Pinpoint the cell where the given text exists, returning its [x, y] midpoint coordinate. 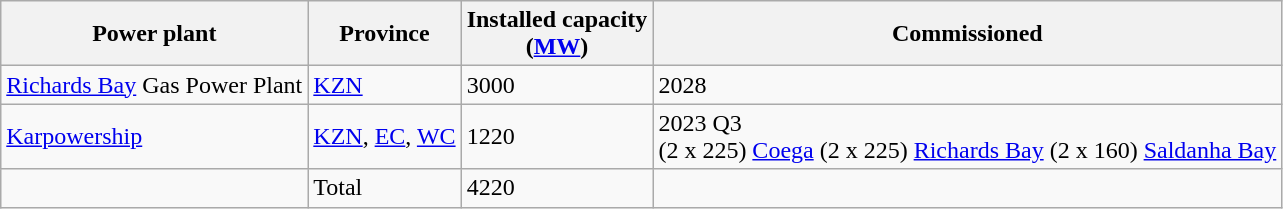
KZN, EC, WC [384, 136]
Province [384, 34]
Installed capacity(MW) [557, 34]
2028 [968, 85]
1220 [557, 136]
Total [384, 188]
KZN [384, 85]
2023 Q3(2 x 225) Coega (2 x 225) Richards Bay (2 x 160) Saldanha Bay [968, 136]
Power plant [154, 34]
Karpowership [154, 136]
3000 [557, 85]
4220 [557, 188]
Commissioned [968, 34]
Richards Bay Gas Power Plant [154, 85]
